Detect which cell encompasses the target text, then output its (X, Y) center coordinate. 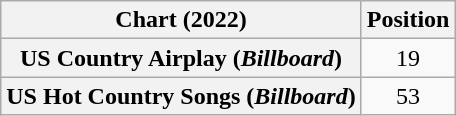
US Country Airplay (Billboard) (181, 58)
Position (408, 20)
53 (408, 96)
Chart (2022) (181, 20)
US Hot Country Songs (Billboard) (181, 96)
19 (408, 58)
